Pinpoint the cell where the given text exists, returning its (X, Y) midpoint coordinate. 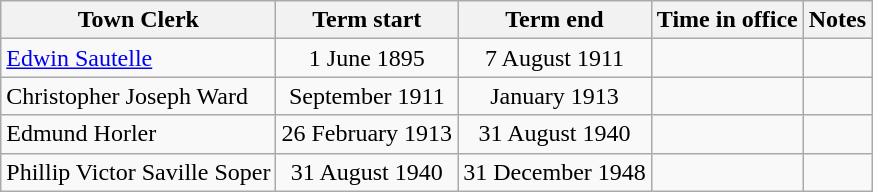
Phillip Victor Saville Soper (138, 172)
January 1913 (555, 96)
1 June 1895 (367, 58)
7 August 1911 (555, 58)
Edmund Horler (138, 134)
Notes (837, 20)
September 1911 (367, 96)
Town Clerk (138, 20)
Time in office (727, 20)
26 February 1913 (367, 134)
Term start (367, 20)
Term end (555, 20)
Christopher Joseph Ward (138, 96)
31 December 1948 (555, 172)
Edwin Sautelle (138, 58)
